Identify which cell holds the provided text, then report its [x, y] central coordinate. 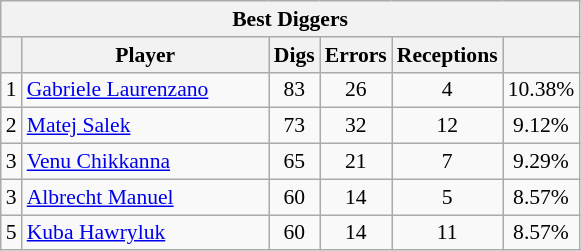
Receptions [448, 55]
Digs [294, 55]
11 [448, 233]
21 [356, 162]
26 [356, 90]
4 [448, 90]
Venu Chikkanna [146, 162]
1 [12, 90]
9.29% [542, 162]
83 [294, 90]
7 [448, 162]
32 [356, 126]
Matej Salek [146, 126]
Best Diggers [290, 19]
Player [146, 55]
12 [448, 126]
Albrecht Manuel [146, 197]
2 [12, 126]
73 [294, 126]
10.38% [542, 90]
9.12% [542, 126]
Kuba Hawryluk [146, 233]
65 [294, 162]
Gabriele Laurenzano [146, 90]
Errors [356, 55]
